Locate the cell with the specified text and output its [X, Y] center coordinate. 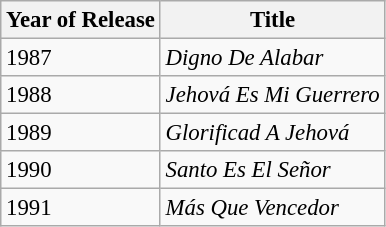
Glorificad A Jehová [272, 133]
1991 [80, 208]
Title [272, 20]
1987 [80, 58]
Santo Es El Señor [272, 170]
Más Que Vencedor [272, 208]
1989 [80, 133]
Jehová Es Mi Guerrero [272, 95]
Year of Release [80, 20]
1990 [80, 170]
Digno De Alabar [272, 58]
1988 [80, 95]
